Output the [x, y] coordinate of the center of the cell containing the given text.  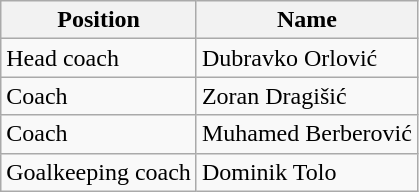
Goalkeeping coach [99, 172]
Zoran Dragišić [306, 96]
Dubravko Orlović [306, 58]
Position [99, 20]
Head coach [99, 58]
Dominik Tolo [306, 172]
Muhamed Berberović [306, 134]
Name [306, 20]
